Determine the [X, Y] coordinate at the center of the cell enclosing the given text.  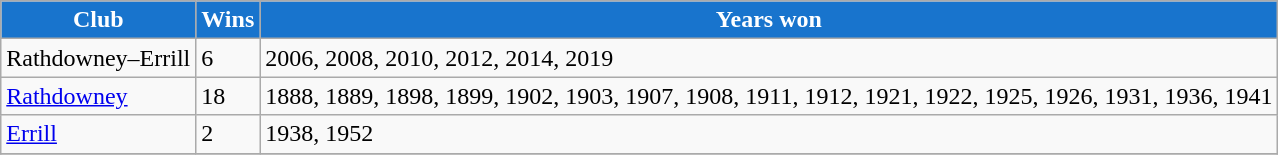
1888, 1889, 1898, 1899, 1902, 1903, 1907, 1908, 1911, 1912, 1921, 1922, 1925, 1926, 1931, 1936, 1941 [769, 96]
Wins [228, 20]
6 [228, 58]
2 [228, 134]
Rathdowney [98, 96]
Years won [769, 20]
Club [98, 20]
2006, 2008, 2010, 2012, 2014, 2019 [769, 58]
Errill [98, 134]
18 [228, 96]
1938, 1952 [769, 134]
Rathdowney–Errill [98, 58]
